Determine the [X, Y] coordinate at the center of the cell enclosing the given text.  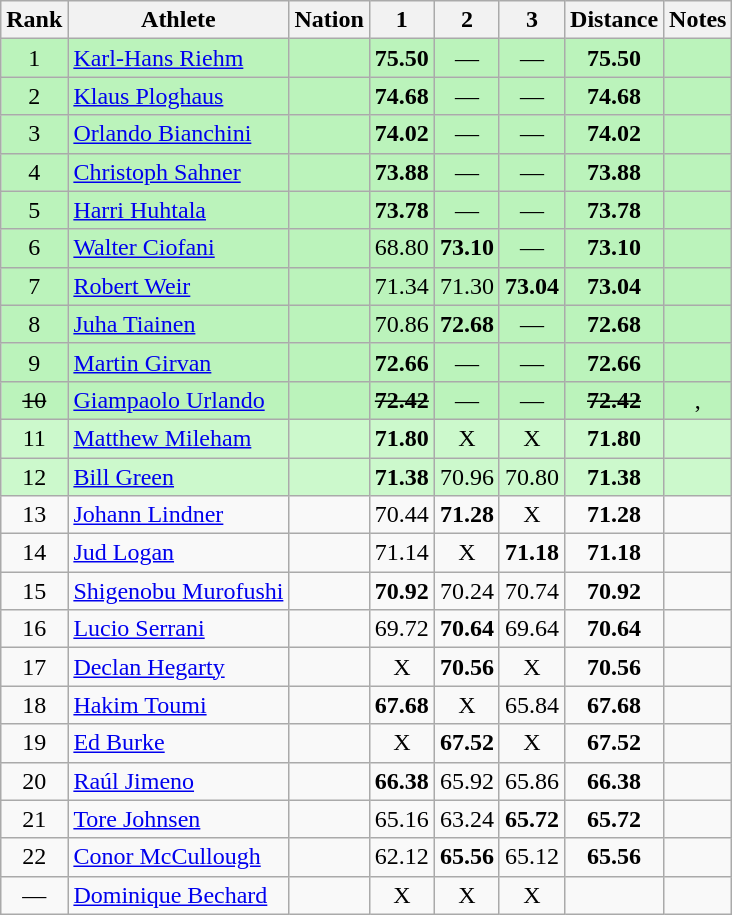
70.74 [532, 591]
Hakim Toumi [178, 705]
Tore Johnsen [178, 819]
7 [34, 286]
Athlete [178, 20]
70.24 [466, 591]
20 [34, 781]
5 [34, 210]
71.30 [466, 286]
Orlando Bianchini [178, 134]
Jud Logan [178, 553]
Dominique Bechard [178, 895]
9 [34, 362]
Johann Lindner [178, 515]
65.86 [532, 781]
Notes [698, 20]
Matthew Mileham [178, 438]
10 [34, 400]
16 [34, 629]
Robert Weir [178, 286]
22 [34, 857]
Distance [614, 20]
Nation [329, 20]
Martin Girvan [178, 362]
17 [34, 667]
Rank [34, 20]
Christoph Sahner [178, 172]
19 [34, 743]
6 [34, 248]
65.16 [402, 819]
71.14 [402, 553]
70.44 [402, 515]
Ed Burke [178, 743]
11 [34, 438]
13 [34, 515]
68.80 [402, 248]
Conor McCullough [178, 857]
18 [34, 705]
Giampaolo Urlando [178, 400]
62.12 [402, 857]
65.92 [466, 781]
70.80 [532, 477]
69.64 [532, 629]
8 [34, 324]
Bill Green [178, 477]
12 [34, 477]
Walter Ciofani [178, 248]
65.84 [532, 705]
71.34 [402, 286]
69.72 [402, 629]
Shigenobu Murofushi [178, 591]
Lucio Serrani [178, 629]
Juha Tiainen [178, 324]
Karl-Hans Riehm [178, 58]
15 [34, 591]
70.86 [402, 324]
Harri Huhtala [178, 210]
, [698, 400]
63.24 [466, 819]
65.12 [532, 857]
14 [34, 553]
21 [34, 819]
Klaus Ploghaus [178, 96]
4 [34, 172]
Declan Hegarty [178, 667]
Raúl Jimeno [178, 781]
70.96 [466, 477]
